From the cell containing the given text, extract its center point as (x, y) coordinate. 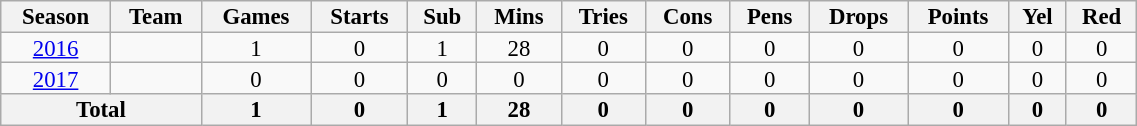
Points (958, 16)
Sub (442, 16)
Team (156, 16)
Pens (770, 16)
2016 (56, 48)
Drops (858, 16)
Tries (603, 16)
Games (256, 16)
Starts (360, 16)
Red (1101, 16)
Season (56, 16)
Mins (520, 16)
Yel (1037, 16)
Cons (688, 16)
Total (101, 110)
2017 (56, 78)
